Determine the (X, Y) coordinate at the center of the cell enclosing the given text.  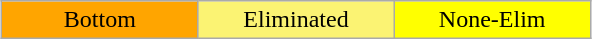
Bottom (100, 20)
None-Elim (492, 20)
Eliminated (296, 20)
